For the text-containing cell, return its midpoint in (X, Y) coordinate format. 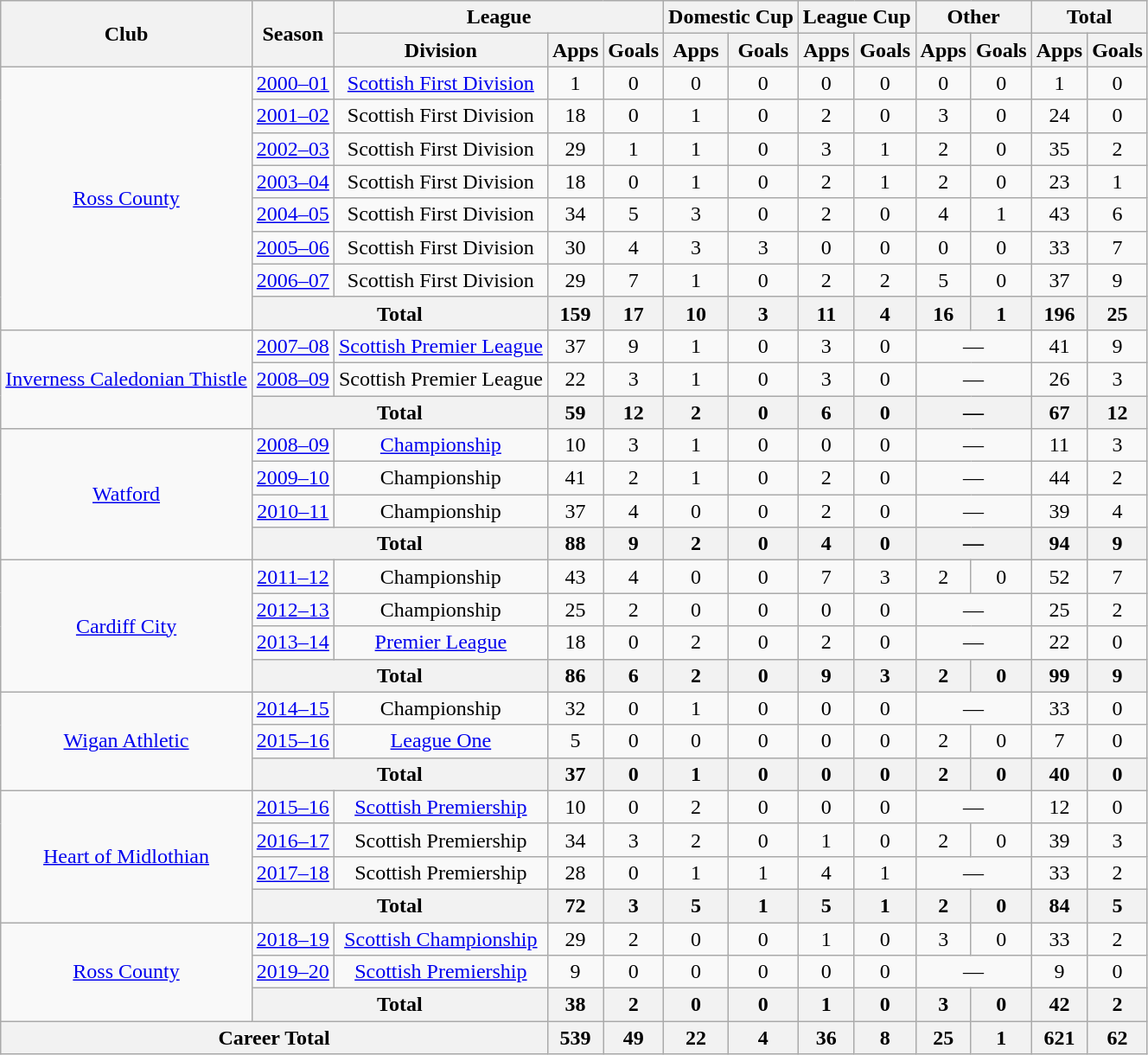
49 (634, 1038)
2019–20 (292, 972)
28 (575, 873)
Watford (126, 495)
2009–10 (292, 478)
Scottish Championship (441, 938)
17 (634, 313)
88 (575, 544)
2002–03 (292, 149)
62 (1118, 1038)
44 (1059, 478)
League Cup (857, 17)
Division (441, 50)
Domestic Cup (731, 17)
99 (1059, 675)
42 (1059, 1005)
23 (1059, 182)
8 (885, 1038)
35 (1059, 149)
Season (292, 34)
Heart of Midlothian (126, 856)
2013–14 (292, 643)
Premier League (441, 643)
League One (441, 741)
2001–02 (292, 116)
38 (575, 1005)
40 (1059, 774)
86 (575, 675)
196 (1059, 313)
2004–05 (292, 214)
2005–06 (292, 247)
Club (126, 34)
2006–07 (292, 280)
2017–18 (292, 873)
Wigan Athletic (126, 741)
2007–08 (292, 346)
Other (973, 17)
2010–11 (292, 511)
2016–17 (292, 840)
539 (575, 1038)
72 (575, 905)
67 (1059, 412)
621 (1059, 1038)
36 (826, 1038)
2011–12 (292, 577)
2000–01 (292, 83)
2014–15 (292, 708)
84 (1059, 905)
30 (575, 247)
Career Total (275, 1038)
159 (575, 313)
2003–04 (292, 182)
League (498, 17)
32 (575, 708)
Cardiff City (126, 626)
52 (1059, 577)
24 (1059, 116)
26 (1059, 379)
59 (575, 412)
Inverness Caledonian Thistle (126, 379)
2018–19 (292, 938)
94 (1059, 544)
16 (943, 313)
2012–13 (292, 610)
